Pinpoint the cell where the given text exists, returning its (x, y) midpoint coordinate. 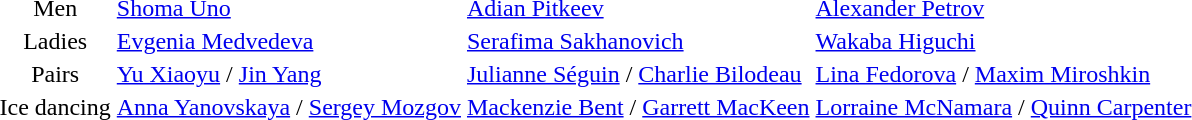
Yu Xiaoyu / Jin Yang (288, 74)
Julianne Séguin / Charlie Bilodeau (638, 74)
Evgenia Medvedeva (288, 41)
Serafima Sakhanovich (638, 41)
